Find where the given text appears and provide that cell's center as [X, Y] coordinate. 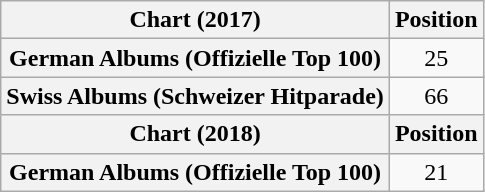
Chart (2017) [196, 20]
21 [436, 172]
66 [436, 96]
Chart (2018) [196, 134]
Swiss Albums (Schweizer Hitparade) [196, 96]
25 [436, 58]
